Pinpoint the cell where the given text exists, returning its (X, Y) midpoint coordinate. 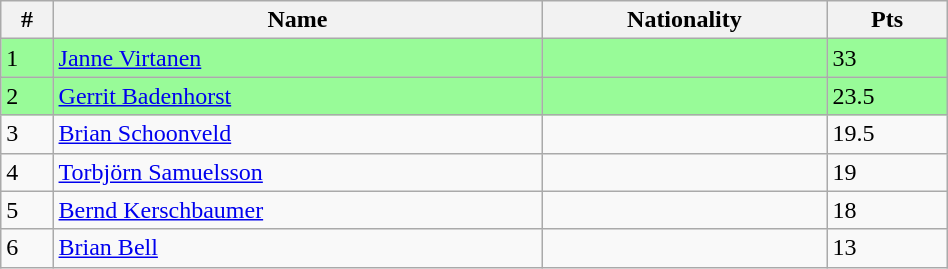
19.5 (887, 134)
Nationality (684, 20)
6 (27, 248)
3 (27, 134)
Torbjörn Samuelsson (298, 172)
Bernd Kerschbaumer (298, 210)
2 (27, 96)
13 (887, 248)
Brian Schoonveld (298, 134)
1 (27, 58)
19 (887, 172)
Janne Virtanen (298, 58)
4 (27, 172)
18 (887, 210)
Name (298, 20)
33 (887, 58)
23.5 (887, 96)
Gerrit Badenhorst (298, 96)
5 (27, 210)
Pts (887, 20)
# (27, 20)
Brian Bell (298, 248)
